Extract the (X, Y) coordinate from the center of the cell holding the provided text.  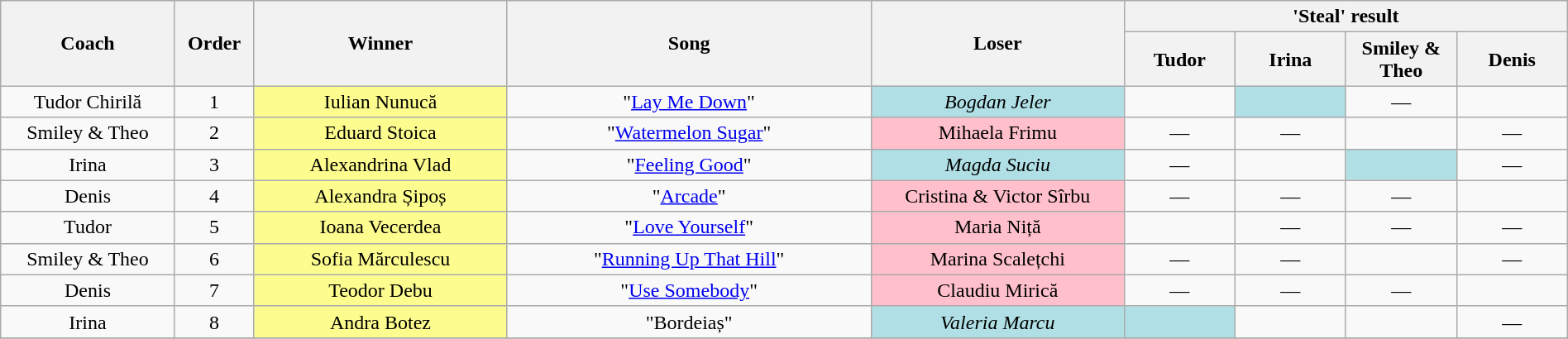
8 (214, 322)
Andra Botez (380, 322)
Maria Niță (997, 227)
Cristina & Victor Sîrbu (997, 196)
4 (214, 196)
Winner (380, 43)
Song (689, 43)
'Steal' result (1346, 17)
Magda Suciu (997, 165)
Eduard Stoica (380, 133)
1 (214, 102)
Alexandrina Vlad (380, 165)
Bogdan Jeler (997, 102)
7 (214, 290)
Alexandra Șipoș (380, 196)
2 (214, 133)
"Lay Me Down" (689, 102)
Claudiu Mirică (997, 290)
Tudor Chirilă (88, 102)
"Feeling Good" (689, 165)
"Arcade" (689, 196)
Sofia Mărculescu (380, 259)
"Watermelon Sugar" (689, 133)
Teodor Debu (380, 290)
Loser (997, 43)
Order (214, 43)
"Bordeiaș" (689, 322)
"Use Somebody" (689, 290)
Ioana Vecerdea (380, 227)
Marina Scalețchi (997, 259)
6 (214, 259)
3 (214, 165)
Valeria Marcu (997, 322)
Coach (88, 43)
"Love Yourself" (689, 227)
Iulian Nunucă (380, 102)
"Running Up That Hill" (689, 259)
5 (214, 227)
Mihaela Frimu (997, 133)
